Return (x, y) of the center of cell containing provided text 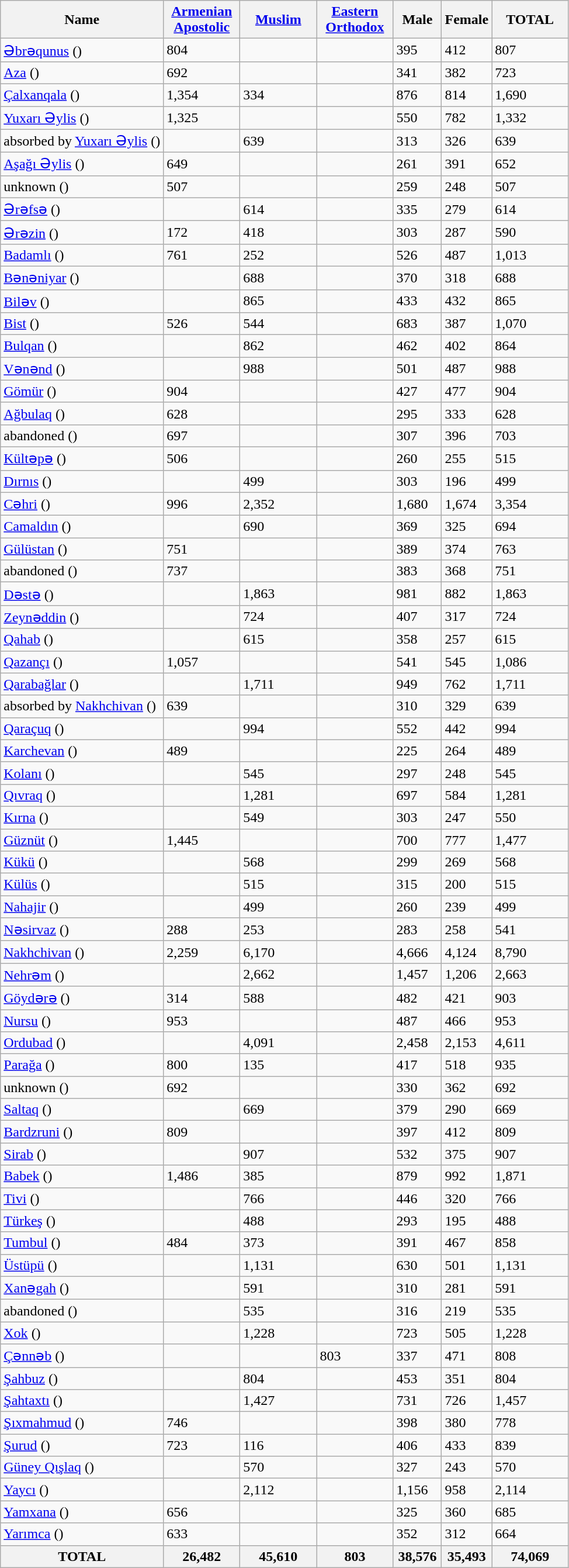
293 (417, 1221)
506 (202, 458)
1,477 (530, 840)
Kolanı () (82, 773)
288 (202, 930)
992 (467, 1176)
630 (417, 1265)
Yaycı () (82, 1490)
313 (417, 141)
375 (467, 1154)
763 (530, 549)
Çənnəb () (82, 1356)
1,013 (530, 255)
Kükü () (82, 862)
Sirab () (82, 1154)
1,156 (417, 1490)
Ordubad () (82, 1043)
1,690 (530, 95)
383 (417, 571)
690 (278, 527)
Yuxarı Əylis () (82, 118)
2,458 (417, 1043)
196 (467, 481)
Şıxmahmud () (82, 1423)
382 (467, 72)
315 (417, 885)
334 (278, 95)
588 (278, 998)
407 (417, 617)
1,486 (202, 1176)
427 (417, 391)
Female (467, 20)
656 (202, 1512)
633 (202, 1534)
330 (417, 1087)
369 (417, 527)
1,354 (202, 95)
360 (467, 1512)
Dırnıs () (82, 481)
Vənənd () (82, 369)
Nursu () (82, 1020)
Karchevan () (82, 751)
839 (530, 1445)
4,666 (417, 952)
Ərəzin () (82, 233)
352 (417, 1534)
Bulqan () (82, 346)
590 (530, 233)
Cəhri () (82, 504)
387 (467, 324)
312 (467, 1534)
243 (467, 1467)
417 (417, 1065)
Göydərə () (82, 998)
Dəstə () (82, 594)
Gömür () (82, 391)
Armenian Apostolic (202, 20)
Zeynəddin () (82, 617)
2,352 (278, 504)
326 (467, 141)
3,354 (530, 504)
Xanəgah () (82, 1288)
337 (417, 1356)
8,790 (530, 952)
2,662 (278, 975)
195 (467, 1221)
777 (467, 840)
746 (202, 1423)
Biləv () (82, 301)
258 (467, 930)
2,153 (467, 1043)
255 (467, 458)
544 (278, 324)
74,069 (530, 1556)
814 (467, 95)
876 (417, 95)
269 (467, 862)
949 (417, 684)
Kültəpə () (82, 458)
Badamlı () (82, 255)
327 (417, 1467)
absorbed by Nakhchivan () (82, 706)
1,680 (417, 504)
281 (467, 1288)
362 (467, 1087)
694 (530, 527)
Qahab () (82, 640)
200 (467, 885)
726 (467, 1401)
1,206 (467, 975)
Tivi () (82, 1199)
1,070 (530, 324)
373 (278, 1243)
398 (417, 1423)
Nehrəm () (82, 975)
808 (530, 1356)
287 (467, 233)
518 (467, 1065)
731 (417, 1401)
879 (417, 1176)
358 (417, 640)
402 (467, 346)
1,332 (530, 118)
Güznüt () (82, 840)
290 (467, 1110)
958 (467, 1490)
Xok () (82, 1333)
649 (202, 164)
453 (417, 1378)
778 (530, 1423)
317 (467, 617)
584 (467, 795)
Yarımca () (82, 1534)
Nəsirvaz () (82, 930)
279 (467, 209)
Üstüpü () (82, 1265)
761 (202, 255)
Qaraçuq () (82, 728)
Ərəfsə () (82, 209)
477 (467, 391)
484 (202, 1243)
4,091 (278, 1043)
297 (417, 773)
Nahajir () (82, 907)
Qarabağlar () (82, 684)
Name (82, 20)
335 (417, 209)
864 (530, 346)
996 (202, 504)
247 (467, 817)
1,325 (202, 118)
316 (417, 1311)
253 (278, 930)
664 (530, 1534)
Parağa () (82, 1065)
299 (417, 862)
862 (278, 346)
Saltaq () (82, 1110)
532 (417, 1154)
295 (417, 413)
Aza () (82, 72)
261 (417, 164)
Nakhchivan () (82, 952)
397 (417, 1132)
385 (278, 1176)
35,493 (467, 1556)
389 (417, 549)
432 (467, 301)
396 (467, 436)
700 (417, 840)
552 (417, 728)
172 (202, 233)
782 (467, 118)
Ağbulaq () (82, 413)
418 (278, 233)
2,114 (530, 1490)
Kırna () (82, 817)
737 (202, 571)
Bardzruni () (82, 1132)
Şurud () (82, 1445)
Yamxana () (82, 1512)
442 (467, 728)
471 (467, 1356)
Bist () (82, 324)
1,445 (202, 840)
1,871 (530, 1176)
421 (467, 998)
225 (417, 751)
135 (278, 1065)
Güney Qışlaq () (82, 1467)
800 (202, 1065)
219 (467, 1311)
652 (530, 164)
257 (467, 640)
858 (530, 1243)
Qazançı () (82, 662)
Camaldın () (82, 527)
Əbrəqunus () (82, 50)
380 (467, 1423)
333 (467, 413)
703 (530, 436)
Çalxanqala () (82, 95)
Külüs () (82, 885)
1,086 (530, 662)
Qıvraq () (82, 795)
482 (417, 998)
2,259 (202, 952)
368 (467, 571)
Türkeş () (82, 1221)
2,112 (278, 1490)
685 (530, 1512)
351 (467, 1378)
38,576 (417, 1556)
466 (467, 1020)
981 (417, 594)
absorbed by Yuxarı Əylis () (82, 141)
505 (467, 1333)
264 (467, 751)
935 (530, 1065)
379 (417, 1110)
549 (278, 817)
307 (417, 436)
4,611 (530, 1043)
406 (417, 1445)
683 (417, 324)
329 (467, 706)
467 (467, 1243)
446 (417, 1199)
Gülüstan () (82, 549)
Tumbul () (82, 1243)
259 (417, 186)
395 (417, 50)
314 (202, 998)
6,170 (278, 952)
762 (467, 684)
903 (530, 998)
1,674 (467, 504)
Eastern Orthodox (355, 20)
370 (417, 278)
Şahtaxtı () (82, 1401)
341 (417, 72)
283 (417, 930)
882 (467, 594)
2,663 (530, 975)
4,124 (467, 952)
Aşağı Əylis () (82, 164)
45,610 (278, 1556)
1,057 (202, 662)
252 (278, 255)
26,482 (202, 1556)
Male (417, 20)
318 (467, 278)
374 (467, 549)
Bənəniyar () (82, 278)
320 (467, 1199)
239 (467, 907)
1,427 (278, 1401)
807 (530, 50)
462 (417, 346)
Muslim (278, 20)
116 (278, 1445)
Babek () (82, 1176)
Şahbuz () (82, 1378)
